Identify which cell holds the provided text, then report its (x, y) central coordinate. 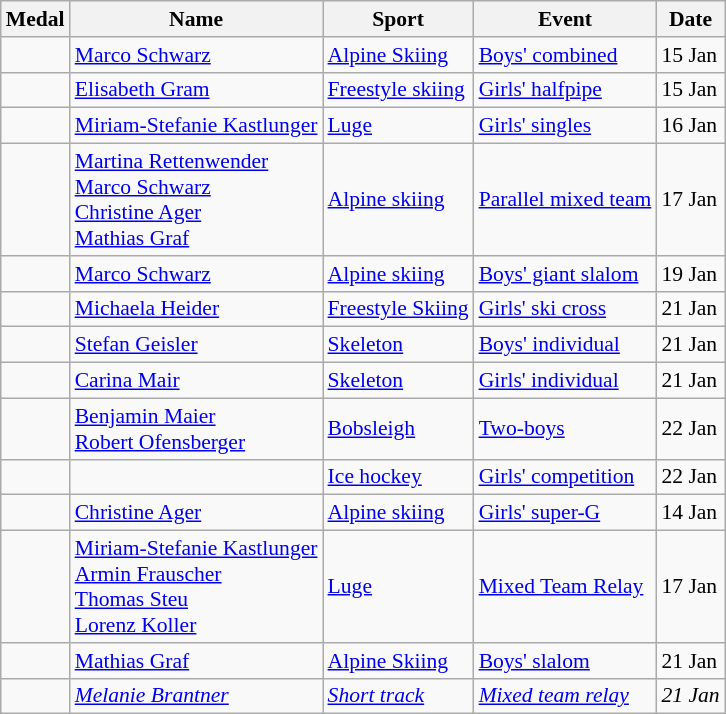
Stefan Geisler (196, 345)
Christine Ager (196, 513)
Parallel mixed team (566, 200)
Boys' individual (566, 345)
Mathias Graf (196, 661)
Carina Mair (196, 381)
Boys' slalom (566, 661)
Freestyle skiing (398, 90)
Girls' halfpipe (566, 90)
Two-boys (566, 428)
Medal (36, 19)
Michaela Heider (196, 309)
Short track (398, 696)
Date (690, 19)
Girls' ski cross (566, 309)
Elisabeth Gram (196, 90)
Girls' singles (566, 126)
Name (196, 19)
Mixed Team Relay (566, 587)
Mixed team relay (566, 696)
Girls' super-G (566, 513)
Ice hockey (398, 477)
Miriam-Stefanie Kastlunger (196, 126)
Sport (398, 19)
Bobsleigh (398, 428)
Benjamin MaierRobert Ofensberger (196, 428)
Girls' competition (566, 477)
Melanie Brantner (196, 696)
Freestyle Skiing (398, 309)
Boys' combined (566, 55)
16 Jan (690, 126)
Girls' individual (566, 381)
14 Jan (690, 513)
Event (566, 19)
19 Jan (690, 274)
Martina RettenwenderMarco SchwarzChristine AgerMathias Graf (196, 200)
Miriam-Stefanie KastlungerArmin FrauscherThomas SteuLorenz Koller (196, 587)
Boys' giant slalom (566, 274)
